Determine the (X, Y) coordinate at the center of the cell enclosing the given text.  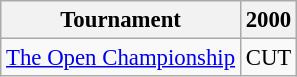
2000 (268, 20)
CUT (268, 58)
Tournament (121, 20)
The Open Championship (121, 58)
